Scan for the cell matching the given text and deliver its [X, Y] coordinate at center. 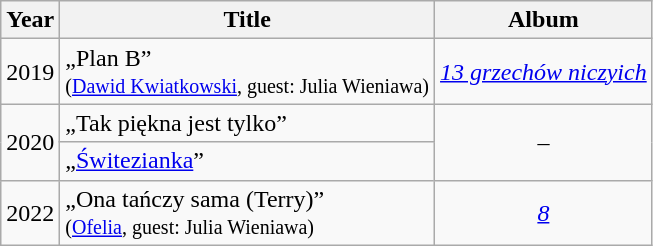
„Tak piękna jest tylko” [248, 123]
– [544, 142]
Album [544, 20]
13 grzechów niczyich [544, 72]
Title [248, 20]
8 [544, 212]
Year [30, 20]
„Ona tańczy sama (Terry)”(Ofelia, guest: Julia Wieniawa) [248, 212]
„Świtezianka” [248, 161]
„Plan B”(Dawid Kwiatkowski, guest: Julia Wieniawa) [248, 72]
2020 [30, 142]
2019 [30, 72]
2022 [30, 212]
